Pinpoint the cell where the given text exists, returning its [x, y] midpoint coordinate. 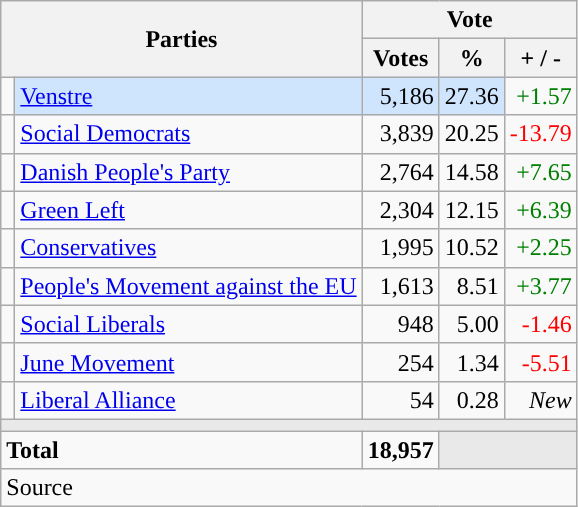
+ / - [540, 58]
Liberal Alliance [188, 400]
Votes [400, 58]
2,304 [400, 210]
10.52 [472, 248]
2,764 [400, 172]
1,995 [400, 248]
-13.79 [540, 134]
1,613 [400, 286]
% [472, 58]
New [540, 400]
27.36 [472, 96]
Total [182, 449]
Source [290, 488]
8.51 [472, 286]
5.00 [472, 324]
+1.57 [540, 96]
54 [400, 400]
254 [400, 362]
+3.77 [540, 286]
Venstre [188, 96]
Danish People's Party [188, 172]
People's Movement against the EU [188, 286]
Parties [182, 39]
+7.65 [540, 172]
20.25 [472, 134]
June Movement [188, 362]
Conservatives [188, 248]
+2.25 [540, 248]
948 [400, 324]
-5.51 [540, 362]
Vote [470, 20]
0.28 [472, 400]
14.58 [472, 172]
1.34 [472, 362]
5,186 [400, 96]
12.15 [472, 210]
Social Liberals [188, 324]
18,957 [400, 449]
3,839 [400, 134]
-1.46 [540, 324]
Social Democrats [188, 134]
+6.39 [540, 210]
Green Left [188, 210]
